Return (X, Y) of the center of cell containing provided text 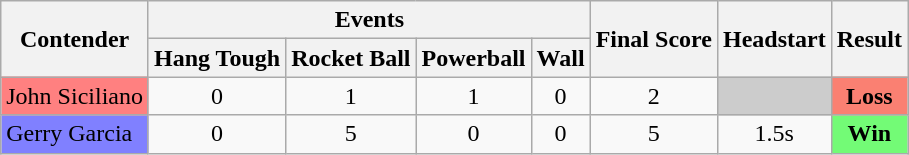
Events (369, 20)
Result (869, 39)
Loss (869, 96)
Final Score (654, 39)
John Siciliano (75, 96)
Contender (75, 39)
Powerball (474, 58)
1.5s (774, 134)
Headstart (774, 39)
Win (869, 134)
Gerry Garcia (75, 134)
2 (654, 96)
Wall (560, 58)
Rocket Ball (351, 58)
Hang Tough (216, 58)
